Return [X, Y] of the center of cell containing provided text 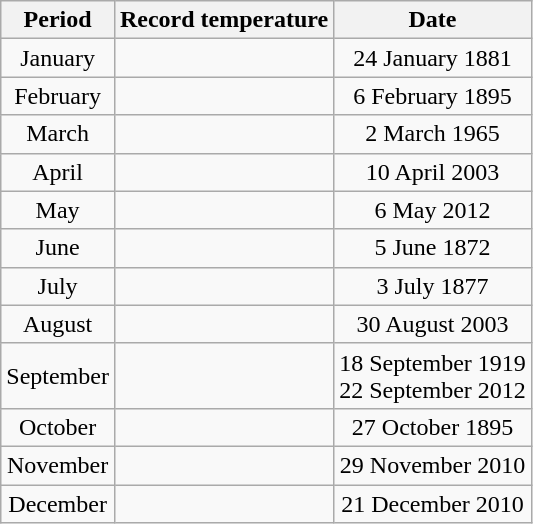
April [58, 172]
February [58, 96]
30 August 2003 [433, 324]
May [58, 210]
29 November 2010 [433, 465]
10 April 2003 [433, 172]
2 March 1965 [433, 134]
27 October 1895 [433, 427]
5 June 1872 [433, 248]
July [58, 286]
3 July 1877 [433, 286]
December [58, 503]
September [58, 376]
Period [58, 20]
18 September 191922 September 2012 [433, 376]
21 December 2010 [433, 503]
November [58, 465]
March [58, 134]
Record temperature [224, 20]
Date [433, 20]
January [58, 58]
October [58, 427]
August [58, 324]
6 May 2012 [433, 210]
June [58, 248]
24 January 1881 [433, 58]
6 February 1895 [433, 96]
